Provide the [X, Y] coordinate of the cell's center where the given text is located.  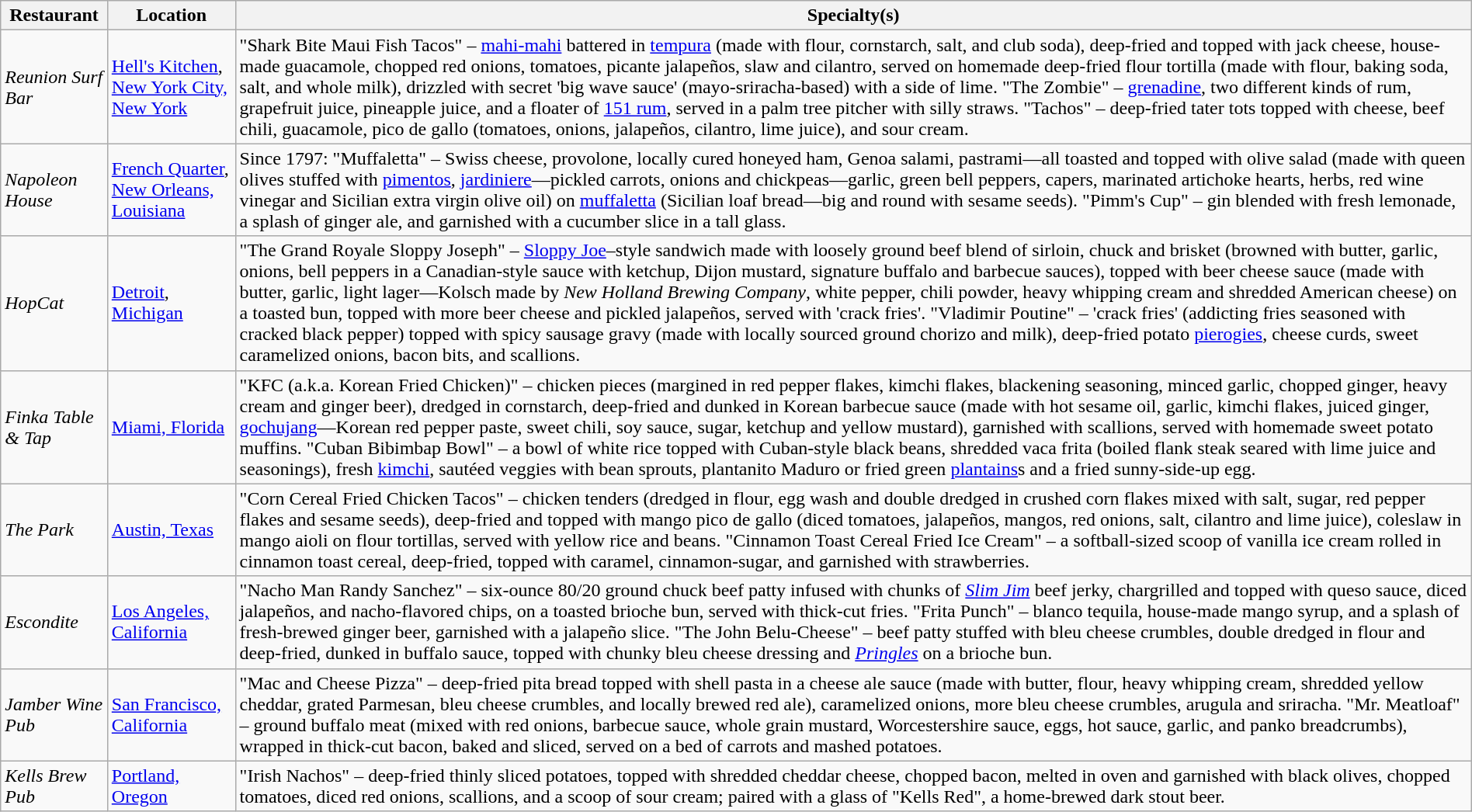
The Park [54, 529]
Location [171, 16]
Austin, Texas [171, 529]
HopCat [54, 303]
Restaurant [54, 16]
Finka Table & Tap [54, 427]
Napoleon House [54, 189]
Portland, Oregon [171, 786]
Los Angeles, California [171, 623]
Specialty(s) [853, 16]
Escondite [54, 623]
Kells Brew Pub [54, 786]
Detroit, Michigan [171, 303]
Reunion Surf Bar [54, 87]
Hell's Kitchen, New York City, New York [171, 87]
Jamber Wine Pub [54, 714]
San Francisco, California [171, 714]
Miami, Florida [171, 427]
French Quarter, New Orleans, Louisiana [171, 189]
